For the text-containing cell, return its midpoint in (X, Y) coordinate format. 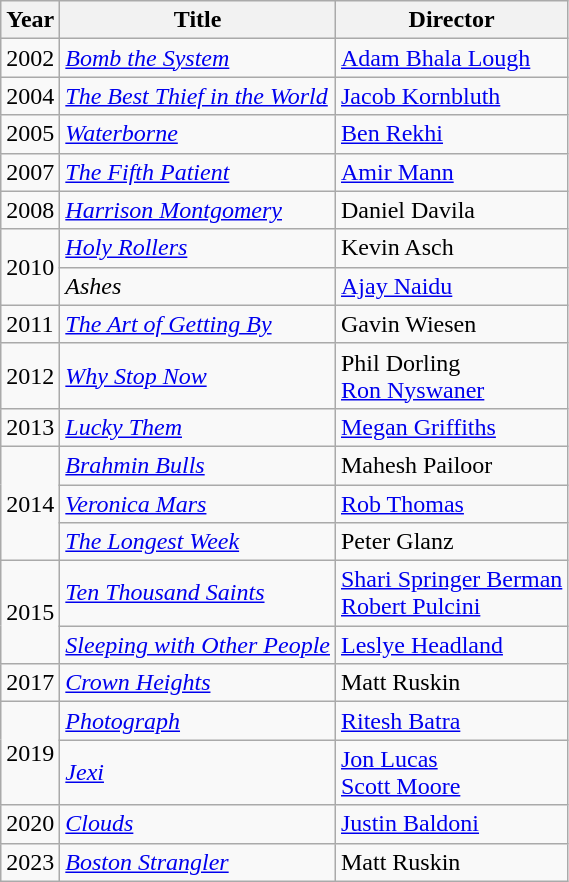
Ten Thousand Saints (198, 594)
Phil DorlingRon Nyswaner (451, 376)
Director (451, 20)
Waterborne (198, 134)
2010 (30, 267)
2008 (30, 210)
Brahmin Bulls (198, 465)
Ritesh Batra (451, 721)
Ashes (198, 286)
Harrison Montgomery (198, 210)
Shari Springer BermanRobert Pulcini (451, 594)
Boston Strangler (198, 862)
Megan Griffiths (451, 427)
The Art of Getting By (198, 324)
The Fifth Patient (198, 172)
Photograph (198, 721)
Sleeping with Other People (198, 645)
2011 (30, 324)
The Best Thief in the World (198, 96)
Why Stop Now (198, 376)
Holy Rollers (198, 248)
Daniel Davila (451, 210)
2013 (30, 427)
Justin Baldoni (451, 824)
Ajay Naidu (451, 286)
2004 (30, 96)
2017 (30, 683)
Veronica Mars (198, 503)
Peter Glanz (451, 542)
2014 (30, 503)
Year (30, 20)
Mahesh Pailoor (451, 465)
Amir Mann (451, 172)
Ben Rekhi (451, 134)
Jon LucasScott Moore (451, 772)
Jexi (198, 772)
2005 (30, 134)
Gavin Wiesen (451, 324)
Leslye Headland (451, 645)
2002 (30, 58)
2015 (30, 612)
2019 (30, 754)
Rob Thomas (451, 503)
Clouds (198, 824)
Kevin Asch (451, 248)
Lucky Them (198, 427)
2012 (30, 376)
Crown Heights (198, 683)
2007 (30, 172)
2023 (30, 862)
The Longest Week (198, 542)
Bomb the System (198, 58)
Title (198, 20)
2020 (30, 824)
Adam Bhala Lough (451, 58)
Jacob Kornbluth (451, 96)
